Find where the given text appears and provide that cell's center as [x, y] coordinate. 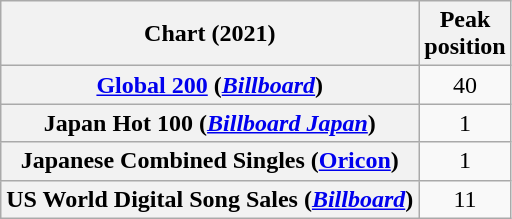
Japan Hot 100 (Billboard Japan) [210, 123]
Japanese Combined Singles (Oricon) [210, 161]
11 [465, 199]
Chart (2021) [210, 34]
40 [465, 85]
Global 200 (Billboard) [210, 85]
Peakposition [465, 34]
US World Digital Song Sales (Billboard) [210, 199]
